Return (x, y) of the center of cell containing provided text 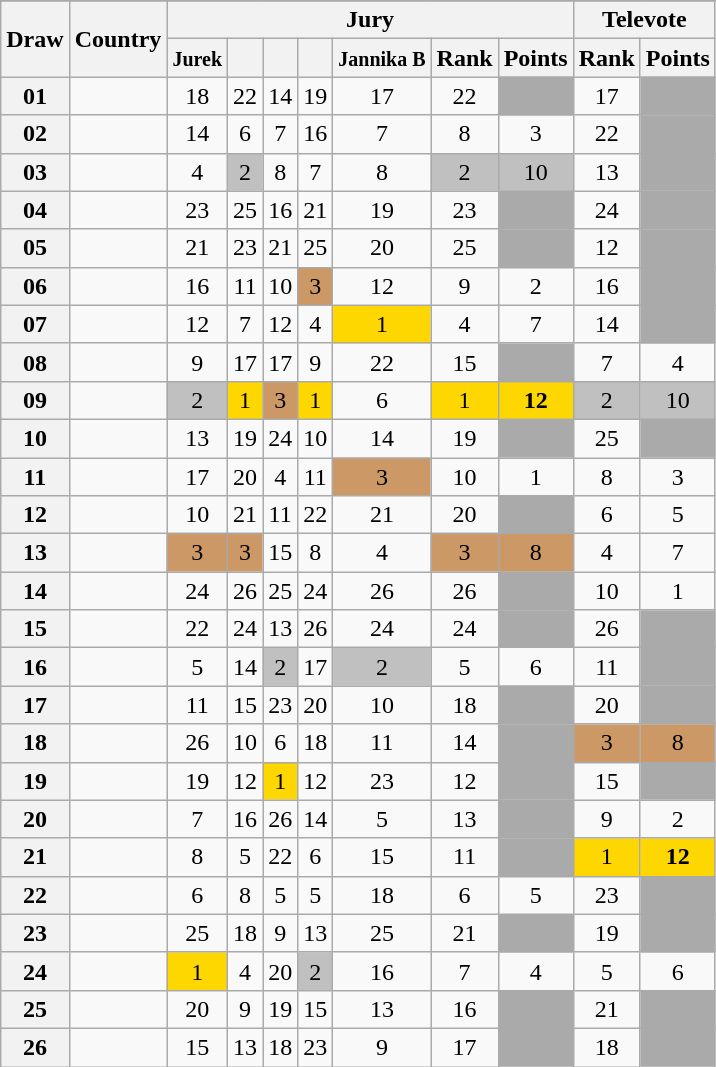
03 (35, 172)
06 (35, 286)
02 (35, 134)
Jannika B (382, 58)
04 (35, 210)
Draw (35, 39)
01 (35, 96)
07 (35, 324)
Jurek (198, 58)
08 (35, 362)
09 (35, 400)
05 (35, 248)
Televote (644, 20)
Jury (370, 20)
Country (118, 39)
